Output the [X, Y] coordinate of the center of the cell containing the given text.  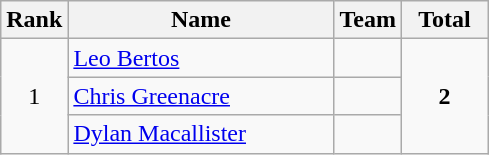
Name [201, 20]
Leo Bertos [201, 58]
Total [444, 20]
1 [34, 96]
Dylan Macallister [201, 134]
Rank [34, 20]
2 [444, 96]
Team [368, 20]
Chris Greenacre [201, 96]
